Extract the (X, Y) coordinate from the center of the cell holding the provided text.  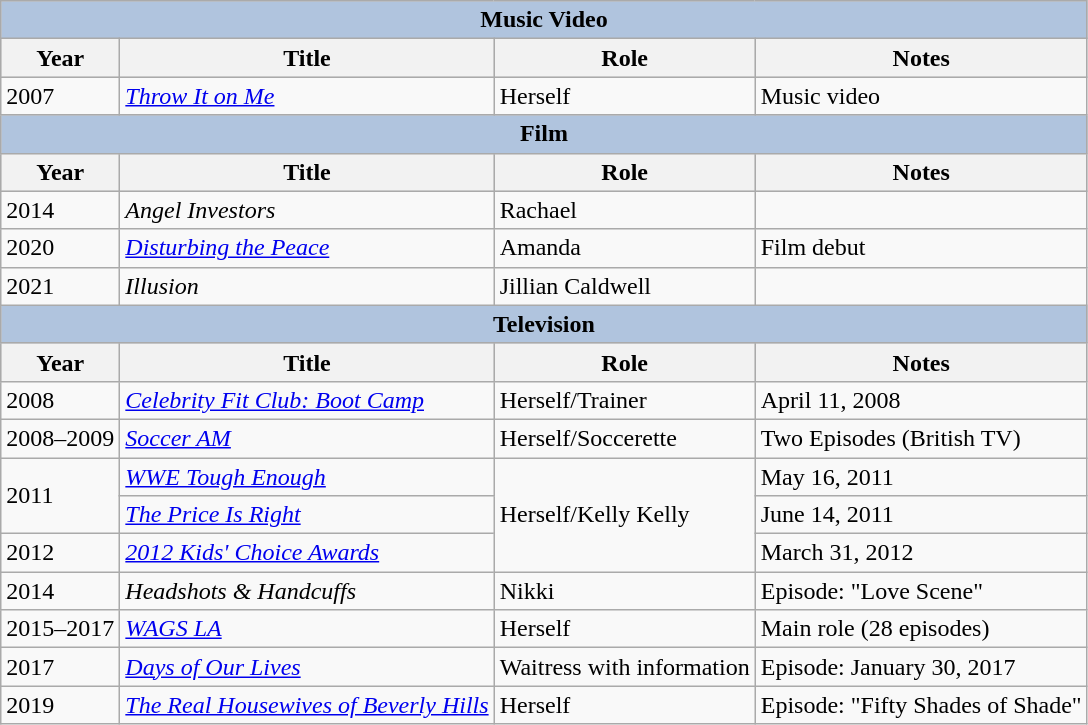
Music Video (544, 20)
June 14, 2011 (921, 515)
Main role (28 episodes) (921, 629)
2007 (60, 96)
2008 (60, 400)
Celebrity Fit Club: Boot Camp (307, 400)
Episode: "Fifty Shades of Shade" (921, 705)
The Real Housewives of Beverly Hills (307, 705)
Days of Our Lives (307, 667)
April 11, 2008 (921, 400)
Film debut (921, 248)
2008–2009 (60, 438)
Headshots & Handcuffs (307, 591)
Jillian Caldwell (624, 286)
2011 (60, 496)
Amanda (624, 248)
2012 Kids' Choice Awards (307, 553)
Waitress with information (624, 667)
Soccer AM (307, 438)
2015–2017 (60, 629)
The Price Is Right (307, 515)
May 16, 2011 (921, 477)
March 31, 2012 (921, 553)
Throw It on Me (307, 96)
Angel Investors (307, 210)
Disturbing the Peace (307, 248)
2021 (60, 286)
Nikki (624, 591)
Illusion (307, 286)
WWE Tough Enough (307, 477)
2020 (60, 248)
2019 (60, 705)
Two Episodes (British TV) (921, 438)
Herself/Trainer (624, 400)
Television (544, 324)
Episode: "Love Scene" (921, 591)
Film (544, 134)
Episode: January 30, 2017 (921, 667)
Herself/Soccerette (624, 438)
2012 (60, 553)
Herself/Kelly Kelly (624, 515)
Rachael (624, 210)
2017 (60, 667)
Music video (921, 96)
WAGS LA (307, 629)
